Locate the cell with the specified text and output its (x, y) center coordinate. 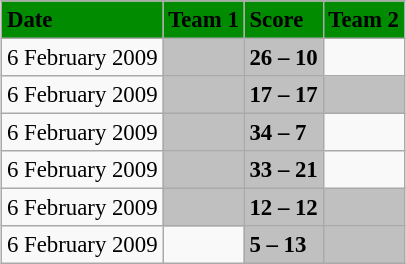
26 – 10 (284, 57)
5 – 13 (284, 245)
33 – 21 (284, 170)
Team 1 (204, 20)
34 – 7 (284, 133)
12 – 12 (284, 208)
Team 2 (364, 20)
Score (284, 20)
Date (82, 20)
17 – 17 (284, 95)
